Scan for the cell matching the given text and deliver its (X, Y) coordinate at center. 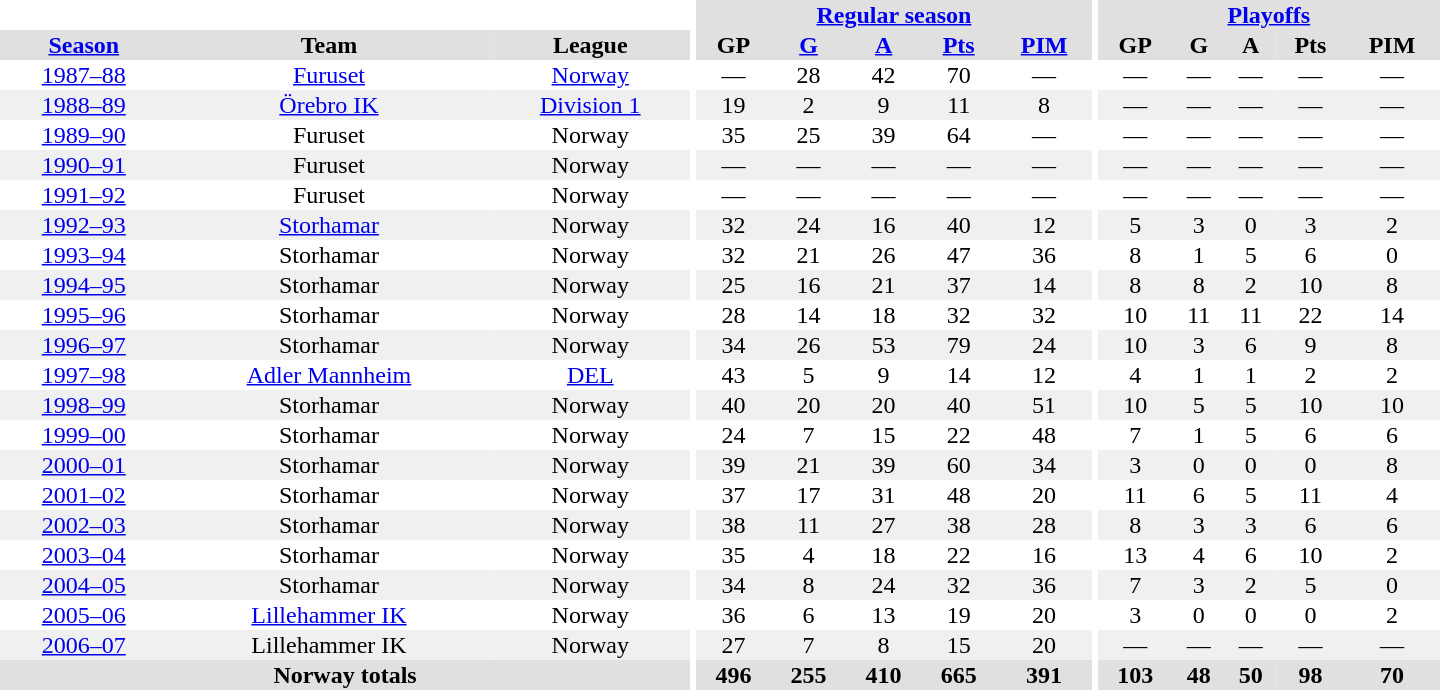
1997–98 (84, 375)
2000–01 (84, 465)
1998–99 (84, 405)
1993–94 (84, 255)
2005–06 (84, 615)
2001–02 (84, 495)
31 (884, 495)
1996–97 (84, 345)
50 (1251, 675)
64 (958, 135)
47 (958, 255)
2006–07 (84, 645)
79 (958, 345)
17 (808, 495)
Season (84, 45)
410 (884, 675)
255 (808, 675)
53 (884, 345)
665 (958, 675)
60 (958, 465)
Playoffs (1269, 15)
391 (1044, 675)
1991–92 (84, 195)
51 (1044, 405)
1988–89 (84, 105)
Örebro IK (330, 105)
Adler Mannheim (330, 375)
1987–88 (84, 75)
496 (734, 675)
1994–95 (84, 285)
1989–90 (84, 135)
2004–05 (84, 585)
1990–91 (84, 165)
Team (330, 45)
Norway totals (345, 675)
98 (1310, 675)
42 (884, 75)
DEL (590, 375)
43 (734, 375)
Division 1 (590, 105)
1992–93 (84, 225)
103 (1136, 675)
1999–00 (84, 435)
2003–04 (84, 555)
League (590, 45)
1995–96 (84, 315)
Regular season (894, 15)
2002–03 (84, 525)
